Extract the [x, y] coordinate from the center of the cell holding the provided text.  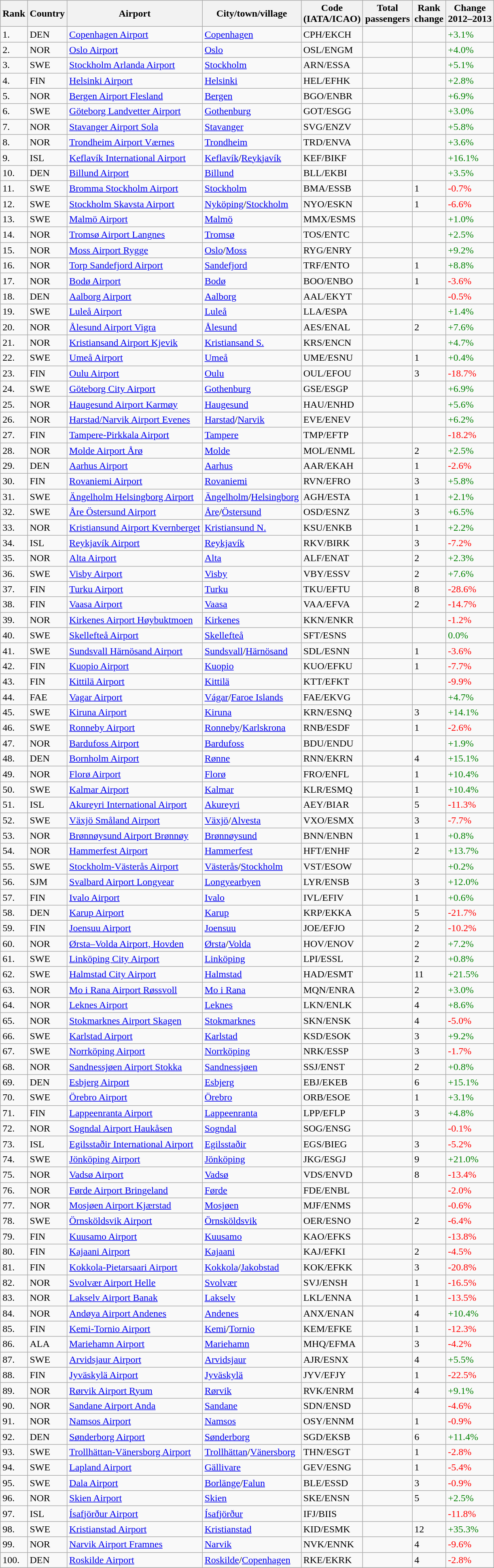
46. [14, 728]
FRO/ENFL [332, 774]
ORB/ESOE [332, 1098]
Kristiansund N. [252, 528]
0.0% [470, 635]
Halmstad [252, 974]
23. [14, 373]
11 [429, 974]
-1.2% [470, 620]
Oslo Airport [135, 50]
Reykjavík [252, 543]
MJF/ENMS [332, 1206]
Namsos Airport [135, 1421]
Arvidsjaur [252, 1360]
-5.2% [470, 1144]
SDL/ESNN [332, 651]
Akureyri [252, 805]
Kemi/Tornio [252, 1329]
Arvidsjaur Airport [135, 1360]
City/town/village [252, 14]
63. [14, 990]
Malmö Airport [135, 219]
Visby Airport [135, 574]
+0.4% [470, 358]
Åre/Östersund [252, 512]
BMA/ESSB [332, 188]
-4.6% [470, 1406]
SVJ/ENSH [332, 1283]
Narvik Airport Framnes [135, 1545]
AES/ENAL [332, 327]
Rovaniemi [252, 481]
Jyväskylä Airport [135, 1375]
29. [14, 466]
Sønderborg Airport [135, 1437]
FDE/ENBL [332, 1190]
47. [14, 743]
Copenhagen [252, 34]
Airport [135, 14]
79. [14, 1236]
Tromsø [252, 235]
Leknes Airport [135, 1005]
GSE/ESGP [332, 389]
Sandane [252, 1406]
-13.4% [470, 1174]
Stokmarknes Airport Skagen [135, 1021]
THN/ESGT [332, 1452]
95. [14, 1483]
EGS/BIEG [332, 1144]
OSD/ESNZ [332, 512]
91. [14, 1421]
Turku Airport [135, 589]
Akureyri International Airport [135, 805]
Esbjerg Airport [135, 1082]
Esbjerg [252, 1082]
75. [14, 1174]
Bardufoss [252, 743]
KEM/EFKE [332, 1329]
13. [14, 219]
BNN/ENBN [332, 836]
RKE/EKRK [332, 1560]
Lakselv Airport Banak [135, 1298]
SJM [47, 882]
Trondheim Airport Værnes [135, 142]
TRF/ENTO [332, 266]
Sandnessjøen [252, 1067]
Skellefteå [252, 635]
88. [14, 1375]
+2.2% [470, 528]
AGH/ESTA [332, 497]
-11.8% [470, 1514]
Rørvik [252, 1390]
NVK/ENNK [332, 1545]
24. [14, 389]
Haugesund Airport Karmøy [135, 404]
+0.2% [470, 866]
Rønne [252, 759]
Ålesund [252, 327]
Aalborg [252, 296]
37. [14, 589]
Kemi-Tornio Airport [135, 1329]
Mo i Rana Airport Røssvoll [135, 990]
19. [14, 312]
Kristiansund Airport Kvernberget [135, 528]
-2.0% [470, 1190]
ARN/ESSA [332, 65]
+35.3% [470, 1529]
Åre Östersund Airport [135, 512]
+8.8% [470, 266]
+0.6% [470, 897]
TRD/ENVA [332, 142]
Oulu [252, 373]
Kiruna [252, 713]
OER/ESNO [332, 1221]
9. [14, 157]
+21.0% [470, 1159]
Karup [252, 913]
Helsinki Airport [135, 81]
Longyearbyen [252, 882]
12. [14, 204]
-0.7% [470, 188]
HFT/ENHF [332, 851]
Malmö [252, 219]
RVK/ENRM [332, 1390]
84. [14, 1313]
Ísafjörður [252, 1514]
Bromma Stockholm Airport [135, 188]
61. [14, 959]
82. [14, 1283]
Kiruna Airport [135, 713]
-11.3% [470, 805]
RKV/BIRK [332, 543]
Brønnøysund Airport Brønnøy [135, 836]
+5.6% [470, 404]
+12.0% [470, 882]
55. [14, 866]
Stockholm Skavsta Airport [135, 204]
KOK/EFKK [332, 1267]
SOG/ENSG [332, 1128]
98. [14, 1529]
KAO/EFKS [332, 1236]
Ålesund Airport Vigra [135, 327]
Florø [252, 774]
-28.6% [470, 589]
VDS/ENVD [332, 1174]
76. [14, 1190]
TOS/ENTC [332, 235]
Nyköping/Stockholm [252, 204]
68. [14, 1067]
Mosjøen Airport Kjærstad [135, 1206]
KID/ESMK [332, 1529]
Norrköping Airport [135, 1051]
KEF/BIKF [332, 157]
Alta Airport [135, 558]
MMX/ESMS [332, 219]
Aarhus [252, 466]
BDU/ENDU [332, 743]
+2.3% [470, 558]
49. [14, 774]
TMP/EFTP [332, 435]
Totalpassengers [388, 14]
Kajaani [252, 1252]
KUO/EFKU [332, 666]
80. [14, 1252]
RYG/ENRY [332, 250]
26. [14, 419]
15. [14, 250]
-14.7% [470, 604]
RVN/EFRO [332, 481]
VBY/ESSV [332, 574]
72. [14, 1128]
-21.7% [470, 913]
TKU/EFTU [332, 589]
25. [14, 404]
Dala Airport [135, 1483]
Kokkola/Jakobstad [252, 1267]
90. [14, 1406]
Hammerfest Airport [135, 851]
SGD/EKSB [332, 1437]
Keflavík/Reykjavík [252, 157]
UME/ESNU [332, 358]
Göteborg Landvetter Airport [135, 111]
Mo i Rana [252, 990]
+3.5% [470, 173]
Aalborg Airport [135, 296]
Norrköping [252, 1051]
Karlstad [252, 1036]
RNN/EKRN [332, 759]
MQN/ENRA [332, 990]
+16.1% [470, 157]
Rank [14, 14]
JYV/EFJY [332, 1375]
-4.5% [470, 1252]
93. [14, 1452]
SKE/ENSN [332, 1498]
SVG/ENZV [332, 127]
KSD/ESOK [332, 1036]
Vaasa Airport [135, 604]
Västerås/Stockholm [252, 866]
CPH/EKCH [332, 34]
-18.7% [470, 373]
-12.3% [470, 1329]
Jyväskylä [252, 1375]
Hammerfest [252, 851]
52. [14, 820]
14. [14, 235]
KRS/ENCN [332, 343]
Mosjøen [252, 1206]
Kristiansand S. [252, 343]
-6.6% [470, 204]
JKG/ESGJ [332, 1159]
LLA/ESPA [332, 312]
-9.9% [470, 681]
71. [14, 1113]
Namsos [252, 1421]
18. [14, 296]
Kristianstad [252, 1529]
51. [14, 805]
Oslo/Moss [252, 250]
4. [14, 81]
Kuopio [252, 666]
Visby [252, 574]
Ivalo [252, 897]
22. [14, 358]
34. [14, 543]
59. [14, 928]
HAD/ESMT [332, 974]
VXO/ESMX [332, 820]
Karlstad Airport [135, 1036]
Skellefteå Airport [135, 635]
9 [429, 1159]
Sandnessjøen Airport Stokka [135, 1067]
81. [14, 1267]
Haugesund [252, 404]
Keflavík International Airport [135, 157]
66. [14, 1036]
54. [14, 851]
Örebro [252, 1098]
77. [14, 1206]
Sundsvall Härnösand Airport [135, 651]
EVE/ENEV [332, 419]
Svolvær [252, 1283]
Ørsta–Volda Airport, Hovden [135, 944]
Oulu Airport [135, 373]
GOT/ESGG [332, 111]
Code(IATA/ICAO) [332, 14]
Vagar Airport [135, 697]
74. [14, 1159]
KLR/ESMQ [332, 789]
42. [14, 666]
Mariehamn [252, 1344]
ALF/ENAT [332, 558]
Trollhättan/Vänersborg [252, 1452]
HEL/EFHK [332, 81]
6. [14, 111]
Country [47, 14]
43. [14, 681]
+4.8% [470, 1113]
+11.4% [470, 1437]
Kirkenes Airport Høybuktmoen [135, 620]
Narvik [252, 1545]
Moss Airport Rygge [135, 250]
5. [14, 96]
36. [14, 574]
Bergen [252, 96]
Bardufoss Airport [135, 743]
Brønnøysund [252, 836]
35. [14, 558]
Rørvik Airport Ryum [135, 1390]
48. [14, 759]
MOL/ENML [332, 451]
ALA [47, 1344]
62. [14, 974]
KRN/ESNQ [332, 713]
Luleå Airport [135, 312]
IVL/EFIV [332, 897]
HAU/ENHD [332, 404]
ANX/ENAN [332, 1313]
73. [14, 1144]
Luleå [252, 312]
Kalmar [252, 789]
Torp Sandefjord Airport [135, 266]
Linköping [252, 959]
Ängelholm/Helsingborg [252, 497]
Tromsø Airport Langnes [135, 235]
IFJ/BIIS [332, 1514]
Change2012–2013 [470, 14]
+1.9% [470, 743]
Reykjavík Airport [135, 543]
Svolvær Airport Helle [135, 1283]
Sandefjord [252, 266]
+2.1% [470, 497]
Kalmar Airport [135, 789]
Florø Airport [135, 774]
+1.4% [470, 312]
SSJ/ENST [332, 1067]
27. [14, 435]
LKL/ENNA [332, 1298]
83. [14, 1298]
Borlänge/Falun [252, 1483]
Lappeenranta Airport [135, 1113]
+6.2% [470, 419]
Billund [252, 173]
KKN/ENKR [332, 620]
+6.5% [470, 512]
38. [14, 604]
HOV/ENOV [332, 944]
39. [14, 620]
+14.1% [470, 713]
100. [14, 1560]
Lapland Airport [135, 1468]
Copenhagen Airport [135, 34]
Rankchange [429, 14]
56. [14, 882]
Kristiansand Airport Kjevik [135, 343]
Umeå [252, 358]
28. [14, 451]
44. [14, 697]
Kuusamo [252, 1236]
Aarhus Airport [135, 466]
94. [14, 1468]
Ronneby Airport [135, 728]
Vadsø Airport [135, 1174]
58. [14, 913]
Kristianstad Airport [135, 1529]
Umeå Airport [135, 358]
-16.5% [470, 1283]
Leknes [252, 1005]
69. [14, 1082]
85. [14, 1329]
+13.7% [470, 851]
8. [14, 142]
-9.6% [470, 1545]
20. [14, 327]
7. [14, 127]
Førde [252, 1190]
Harstad/Narvik Airport Evenes [135, 419]
87. [14, 1360]
FAE [47, 697]
AJR/ESNX [332, 1360]
Egilsstaðir International Airport [135, 1144]
+7.2% [470, 944]
Sogndal Airport Haukåsen [135, 1128]
+9.1% [470, 1390]
BLE/ESSD [332, 1483]
JOE/EFJO [332, 928]
Bergen Airport Flesland [135, 96]
Oslo [252, 50]
OSY/ENNM [332, 1421]
Ronneby/Karlskrona [252, 728]
Vágar/Faroe Islands [252, 697]
Roskilde Airport [135, 1560]
89. [14, 1390]
LPI/ESSL [332, 959]
AAL/EKYT [332, 296]
VST/ESOW [332, 866]
-18.2% [470, 435]
Kajaani Airport [135, 1252]
Stockholm-Västerås Airport [135, 866]
KTT/EFKT [332, 681]
Sundsvall/Härnösand [252, 651]
1. [14, 34]
Sandane Airport Anda [135, 1406]
Mariehamn Airport [135, 1344]
Kirkenes [252, 620]
Kuusamo Airport [135, 1236]
Gällivare [252, 1468]
31. [14, 497]
21. [14, 343]
+1.0% [470, 219]
70. [14, 1098]
BOO/ENBO [332, 281]
AEY/BIAR [332, 805]
Kittilä Airport [135, 681]
3. [14, 65]
Molde Airport Årø [135, 451]
Linköping City Airport [135, 959]
Lappeenranta [252, 1113]
-4.2% [470, 1344]
Stavanger [252, 127]
-1.7% [470, 1051]
LKN/ENLK [332, 1005]
+4.0% [470, 50]
99. [14, 1545]
SKN/ENSK [332, 1021]
-22.5% [470, 1375]
12 [429, 1529]
+5.1% [470, 65]
NYO/ESKN [332, 204]
Andøya Airport Andenes [135, 1313]
Stokmarknes [252, 1021]
BGO/ENBR [332, 96]
KRP/EKKA [332, 913]
Joensuu Airport [135, 928]
Växjö/Alvesta [252, 820]
60. [14, 944]
Kuopio Airport [135, 666]
Andenes [252, 1313]
NRK/ESSP [332, 1051]
Växjö Småland Airport [135, 820]
2. [14, 50]
Ørsta/Volda [252, 944]
KSU/ENKB [332, 528]
Halmstad City Airport [135, 974]
40. [14, 635]
MHQ/EFMA [332, 1344]
+2.8% [470, 81]
Rovaniemi Airport [135, 481]
97. [14, 1514]
-10.2% [470, 928]
Skien [252, 1498]
Skien Airport [135, 1498]
-20.8% [470, 1267]
67. [14, 1051]
33. [14, 528]
Harstad/Narvik [252, 419]
Kokkola-Pietarsaari Airport [135, 1267]
Kittilä [252, 681]
16. [14, 266]
Jönköping [252, 1159]
Egilsstaðir [252, 1144]
10. [14, 173]
57. [14, 897]
-13.5% [470, 1298]
+21.5% [470, 974]
Stockholm Arlanda Airport [135, 65]
OUL/EFOU [332, 373]
Sønderborg [252, 1437]
17. [14, 281]
Örnsköldsvik [252, 1221]
Molde [252, 451]
Tampere [252, 435]
+8.6% [470, 1005]
11. [14, 188]
Vadsø [252, 1174]
Ivalo Airport [135, 897]
SFT/ESNS [332, 635]
LPP/EFLP [332, 1113]
50. [14, 789]
-5.4% [470, 1468]
Tampere-Pirkkala Airport [135, 435]
Roskilde/Copenhagen [252, 1560]
KAJ/EFKI [332, 1252]
96. [14, 1498]
Joensuu [252, 928]
Stavanger Airport Sola [135, 127]
Trollhättan-Vänersborg Airport [135, 1452]
Örnsköldsvik Airport [135, 1221]
53. [14, 836]
Ängelholm Helsingborg Airport [135, 497]
92. [14, 1437]
64. [14, 1005]
EBJ/EKEB [332, 1082]
-0.1% [470, 1128]
30. [14, 481]
Helsinki [252, 81]
Bodø Airport [135, 281]
Bodø [252, 281]
Billund Airport [135, 173]
RNB/ESDF [332, 728]
Bornholm Airport [135, 759]
FAE/EKVG [332, 697]
Svalbard Airport Longyear [135, 882]
65. [14, 1021]
BLL/EKBI [332, 173]
Trondheim [252, 142]
Ísafjörður Airport [135, 1514]
Jönköping Airport [135, 1159]
-6.4% [470, 1221]
Örebro Airport [135, 1098]
LYR/ENSB [332, 882]
Alta [252, 558]
VAA/EFVA [332, 604]
Sogndal [252, 1128]
41. [14, 651]
Turku [252, 589]
OSL/ENGM [332, 50]
Lakselv [252, 1298]
AAR/EKAH [332, 466]
Vaasa [252, 604]
+3.6% [470, 142]
Førde Airport Bringeland [135, 1190]
SDN/ENSD [332, 1406]
-0.5% [470, 296]
-7.2% [470, 543]
-0.6% [470, 1206]
Karup Airport [135, 913]
Göteborg City Airport [135, 389]
86. [14, 1344]
45. [14, 713]
-5.0% [470, 1021]
GEV/ESNG [332, 1468]
32. [14, 512]
-13.8% [470, 1236]
+5.5% [470, 1360]
78. [14, 1221]
